Return the (X, Y) coordinate for the center point of the cell that contains the specified text.  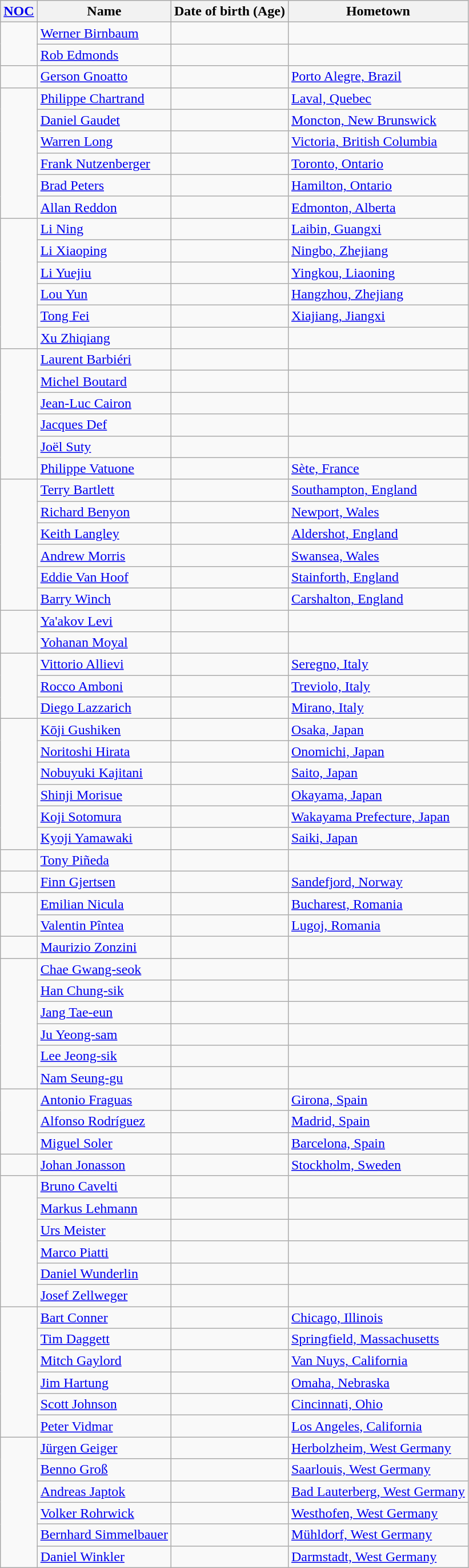
Noritoshi Hirata (104, 751)
Werner Birnbaum (104, 33)
Stainforth, England (378, 577)
Mitch Gaylord (104, 1361)
Stockholm, Sweden (378, 1165)
Jang Tae-eun (104, 1013)
Okayama, Japan (378, 795)
Gerson Gnoatto (104, 77)
Name (104, 11)
Nam Seung-gu (104, 1078)
Hometown (378, 11)
Carshalton, England (378, 599)
Terry Bartlett (104, 490)
Ya'akov Levi (104, 620)
Edmonton, Alberta (378, 207)
Diego Lazzarich (104, 708)
Mirano, Italy (378, 708)
Volker Rohrwick (104, 1513)
Philippe Chartrand (104, 98)
Nobuyuki Kajitani (104, 773)
Warren Long (104, 142)
Porto Alegre, Brazil (378, 77)
Daniel Wunderlin (104, 1273)
Bucharest, Romania (378, 904)
Sandefjord, Norway (378, 882)
Hamilton, Ontario (378, 185)
Allan Reddon (104, 207)
Vittorio Allievi (104, 664)
Marco Piatti (104, 1252)
Richard Benyon (104, 512)
Maurizio Zonzini (104, 947)
Cincinnati, Ohio (378, 1404)
Bad Lauterberg, West Germany (378, 1491)
Los Angeles, California (378, 1426)
Lee Jeong-sik (104, 1056)
Joël Suty (104, 447)
Bruno Cavelti (104, 1187)
Girona, Spain (378, 1100)
Jacques Def (104, 425)
Finn Gjertsen (104, 882)
Miguel Soler (104, 1143)
Li Xiaoping (104, 250)
Date of birth (Age) (230, 11)
Han Chung-sik (104, 991)
Kyoji Yamawaki (104, 838)
Mühldorf, West Germany (378, 1535)
Yohanan Moyal (104, 643)
Chicago, Illinois (378, 1317)
Rob Edmonds (104, 55)
Chae Gwang-seok (104, 969)
Newport, Wales (378, 512)
Kōji Gushiken (104, 730)
Tong Fei (104, 316)
Wakayama Prefecture, Japan (378, 817)
Xiajiang, Jiangxi (378, 316)
Frank Nutzenberger (104, 164)
Valentin Pîntea (104, 925)
Tony Piñeda (104, 860)
Darmstadt, West Germany (378, 1557)
Moncton, New Brunswick (378, 120)
Laval, Quebec (378, 98)
Yingkou, Liaoning (378, 273)
NOC (19, 11)
Xu Zhiqiang (104, 338)
Lou Yun (104, 295)
Toronto, Ontario (378, 164)
Osaka, Japan (378, 730)
Brad Peters (104, 185)
Barry Winch (104, 599)
Li Ning (104, 229)
Urs Meister (104, 1230)
Treviolo, Italy (378, 686)
Eddie Van Hoof (104, 577)
Bart Conner (104, 1317)
Jean-Luc Cairon (104, 403)
Southampton, England (378, 490)
Van Nuys, California (378, 1361)
Daniel Gaudet (104, 120)
Swansea, Wales (378, 555)
Lugoj, Romania (378, 925)
Keith Langley (104, 534)
Josef Zellweger (104, 1295)
Peter Vidmar (104, 1426)
Madrid, Spain (378, 1121)
Aldershot, England (378, 534)
Herbolzheim, West Germany (378, 1448)
Tim Daggett (104, 1339)
Onomichi, Japan (378, 751)
Omaha, Nebraska (378, 1383)
Barcelona, Spain (378, 1143)
Victoria, British Columbia (378, 142)
Li Yuejiu (104, 273)
Benno Groß (104, 1470)
Hangzhou, Zhejiang (378, 295)
Springfield, Massachusetts (378, 1339)
Emilian Nicula (104, 904)
Philippe Vatuone (104, 468)
Jürgen Geiger (104, 1448)
Markus Lehmann (104, 1208)
Andreas Japtok (104, 1491)
Alfonso Rodríguez (104, 1121)
Johan Jonasson (104, 1165)
Sète, France (378, 468)
Michel Boutard (104, 381)
Jim Hartung (104, 1383)
Rocco Amboni (104, 686)
Ju Yeong-sam (104, 1034)
Seregno, Italy (378, 664)
Antonio Fraguas (104, 1100)
Daniel Winkler (104, 1557)
Scott Johnson (104, 1404)
Shinji Morisue (104, 795)
Saiki, Japan (378, 838)
Koji Sotomura (104, 817)
Bernhard Simmelbauer (104, 1535)
Saarlouis, West Germany (378, 1470)
Laurent Barbiéri (104, 360)
Andrew Morris (104, 555)
Saito, Japan (378, 773)
Laibin, Guangxi (378, 229)
Westhofen, West Germany (378, 1513)
Ningbo, Zhejiang (378, 250)
